For the text-containing cell, return its midpoint in [X, Y] coordinate format. 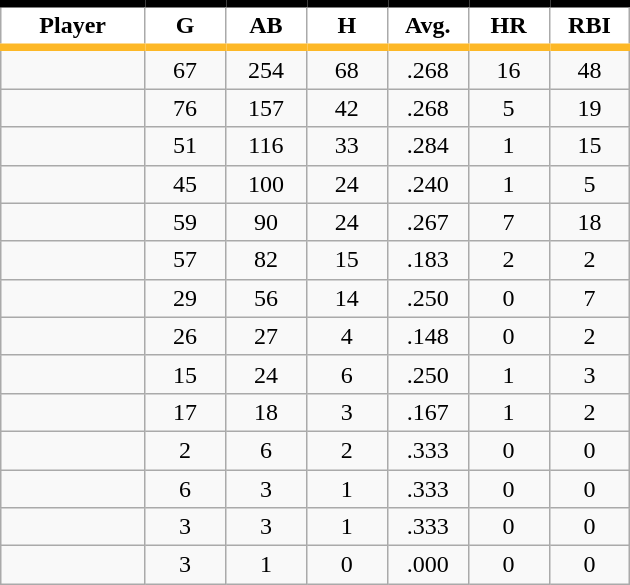
100 [266, 184]
59 [186, 222]
.284 [428, 146]
27 [266, 336]
AB [266, 26]
68 [346, 68]
76 [186, 108]
82 [266, 260]
45 [186, 184]
16 [508, 68]
.240 [428, 184]
.267 [428, 222]
42 [346, 108]
157 [266, 108]
Player [73, 26]
.148 [428, 336]
HR [508, 26]
H [346, 26]
57 [186, 260]
67 [186, 68]
G [186, 26]
.000 [428, 565]
RBI [590, 26]
Avg. [428, 26]
29 [186, 298]
14 [346, 298]
51 [186, 146]
19 [590, 108]
116 [266, 146]
.167 [428, 412]
4 [346, 336]
56 [266, 298]
254 [266, 68]
48 [590, 68]
17 [186, 412]
26 [186, 336]
33 [346, 146]
.183 [428, 260]
90 [266, 222]
